Return the (x, y) coordinate for the center point of the cell that contains the specified text.  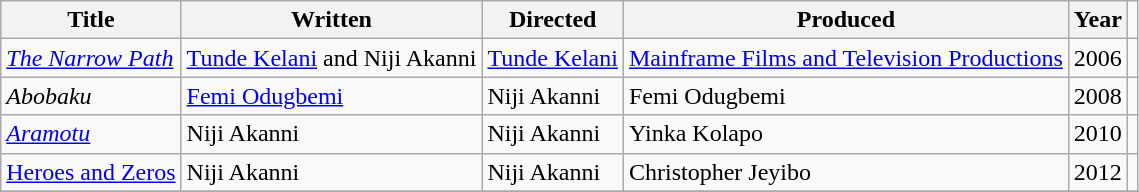
Abobaku (91, 96)
Tunde Kelani and Niji Akanni (332, 58)
Tunde Kelani (553, 58)
Heroes and Zeros (91, 172)
The Narrow Path (91, 58)
Directed (553, 20)
Aramotu (91, 134)
2010 (1098, 134)
2012 (1098, 172)
Yinka Kolapo (846, 134)
2008 (1098, 96)
Written (332, 20)
Christopher Jeyibo (846, 172)
Year (1098, 20)
Produced (846, 20)
2006 (1098, 58)
Mainframe Films and Television Productions (846, 58)
Title (91, 20)
